Scan for the cell matching the given text and deliver its [X, Y] coordinate at center. 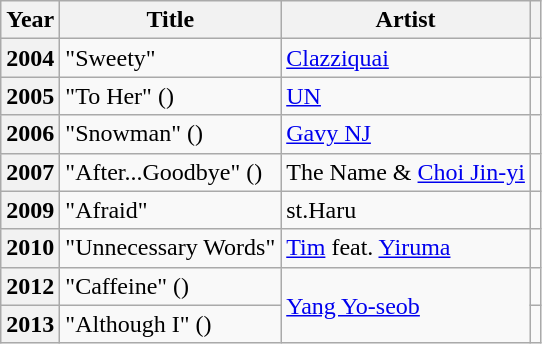
UN [406, 96]
"Snowman" () [170, 134]
Gavy NJ [406, 134]
2012 [30, 286]
The Name & Choi Jin-yi [406, 172]
"To Her" () [170, 96]
Year [30, 20]
Clazziquai [406, 58]
Title [170, 20]
2006 [30, 134]
"Sweety" [170, 58]
2004 [30, 58]
2010 [30, 248]
2005 [30, 96]
2007 [30, 172]
"Unnecessary Words" [170, 248]
"Afraid" [170, 210]
Yang Yo-seob [406, 305]
Tim feat. Yiruma [406, 248]
st.Haru [406, 210]
"After...Goodbye" () [170, 172]
"Although I" () [170, 324]
2009 [30, 210]
"Caffeine" () [170, 286]
Artist [406, 20]
2013 [30, 324]
